Find where the given text appears and provide that cell's center as (x, y) coordinate. 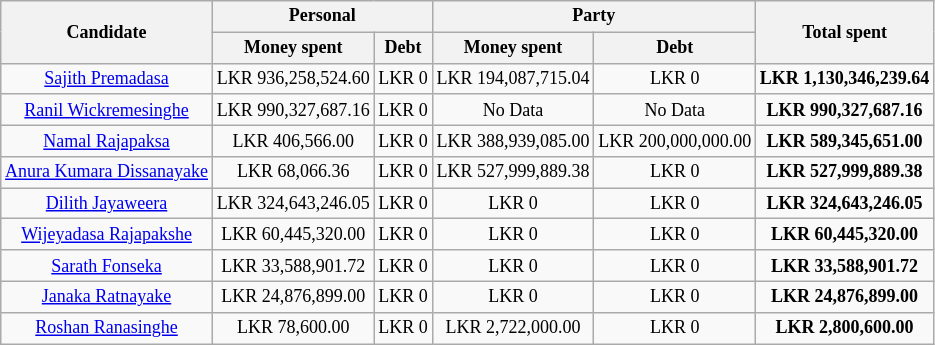
Sarath Fonseka (107, 266)
LKR 936,258,524.60 (293, 78)
LKR 589,345,651.00 (845, 140)
Sajith Premadasa (107, 78)
LKR 194,087,715.04 (513, 78)
Personal (322, 16)
Roshan Ranasinghe (107, 328)
LKR 2,722,000.00 (513, 328)
Dilith Jayaweera (107, 204)
Candidate (107, 32)
LKR 200,000,000.00 (675, 140)
LKR 388,939,085.00 (513, 140)
Ranil Wickremesinghe (107, 110)
Wijeyadasa Rajapakshe (107, 234)
Anura Kumara Dissanayake (107, 172)
Party (594, 16)
Namal Rajapaksa (107, 140)
LKR 78,600.00 (293, 328)
Total spent (845, 32)
LKR 2,800,600.00 (845, 328)
LKR 406,566.00 (293, 140)
LKR 68,066.36 (293, 172)
LKR 1,130,346,239.64 (845, 78)
Janaka Ratnayake (107, 296)
